Pinpoint the cell where the given text exists, returning its (X, Y) midpoint coordinate. 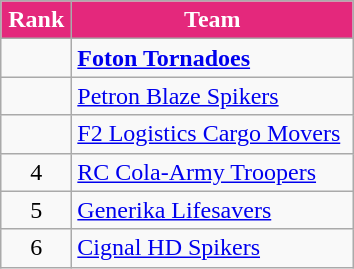
Generika Lifesavers (212, 210)
Team (212, 20)
Foton Tornadoes (212, 58)
5 (36, 210)
Petron Blaze Spikers (212, 96)
Rank (36, 20)
6 (36, 248)
4 (36, 172)
Cignal HD Spikers (212, 248)
RC Cola-Army Troopers (212, 172)
F2 Logistics Cargo Movers (212, 134)
